Identify which cell holds the provided text, then report its (X, Y) central coordinate. 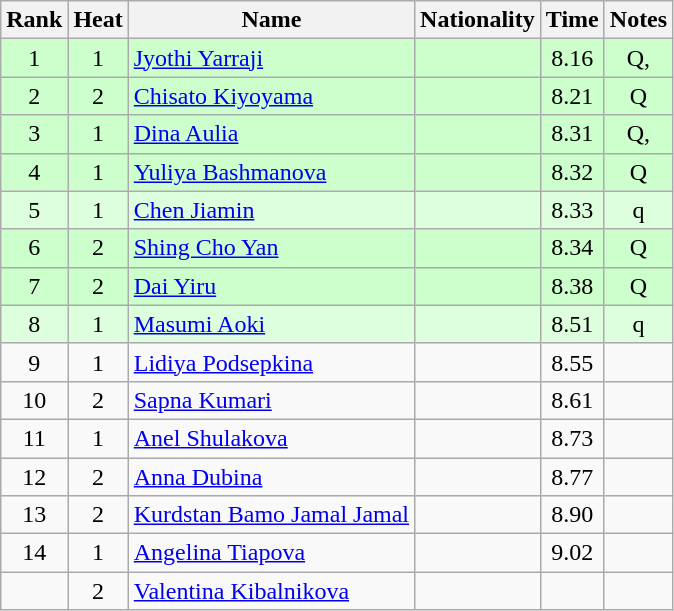
Time (572, 20)
8.38 (572, 286)
3 (34, 134)
Anna Dubina (271, 477)
Rank (34, 20)
12 (34, 477)
8.16 (572, 58)
Masumi Aoki (271, 324)
Kurdstan Bamo Jamal Jamal (271, 515)
5 (34, 210)
13 (34, 515)
8.31 (572, 134)
8.33 (572, 210)
8.61 (572, 400)
8.34 (572, 248)
8.73 (572, 438)
Angelina Tiapova (271, 553)
4 (34, 172)
Shing Cho Yan (271, 248)
Sapna Kumari (271, 400)
14 (34, 553)
Nationality (478, 20)
Jyothi Yarraji (271, 58)
8.21 (572, 96)
Notes (638, 20)
8.32 (572, 172)
8.77 (572, 477)
7 (34, 286)
8 (34, 324)
8.55 (572, 362)
Chisato Kiyoyama (271, 96)
10 (34, 400)
Dina Aulia (271, 134)
9 (34, 362)
Yuliya Bashmanova (271, 172)
8.51 (572, 324)
11 (34, 438)
Heat (98, 20)
Valentina Kibalnikova (271, 591)
6 (34, 248)
9.02 (572, 553)
Lidiya Podsepkina (271, 362)
Chen Jiamin (271, 210)
8.90 (572, 515)
Dai Yiru (271, 286)
Anel Shulakova (271, 438)
Name (271, 20)
